Capture the cell that displays the provided text and extract its (x, y) central coordinate. 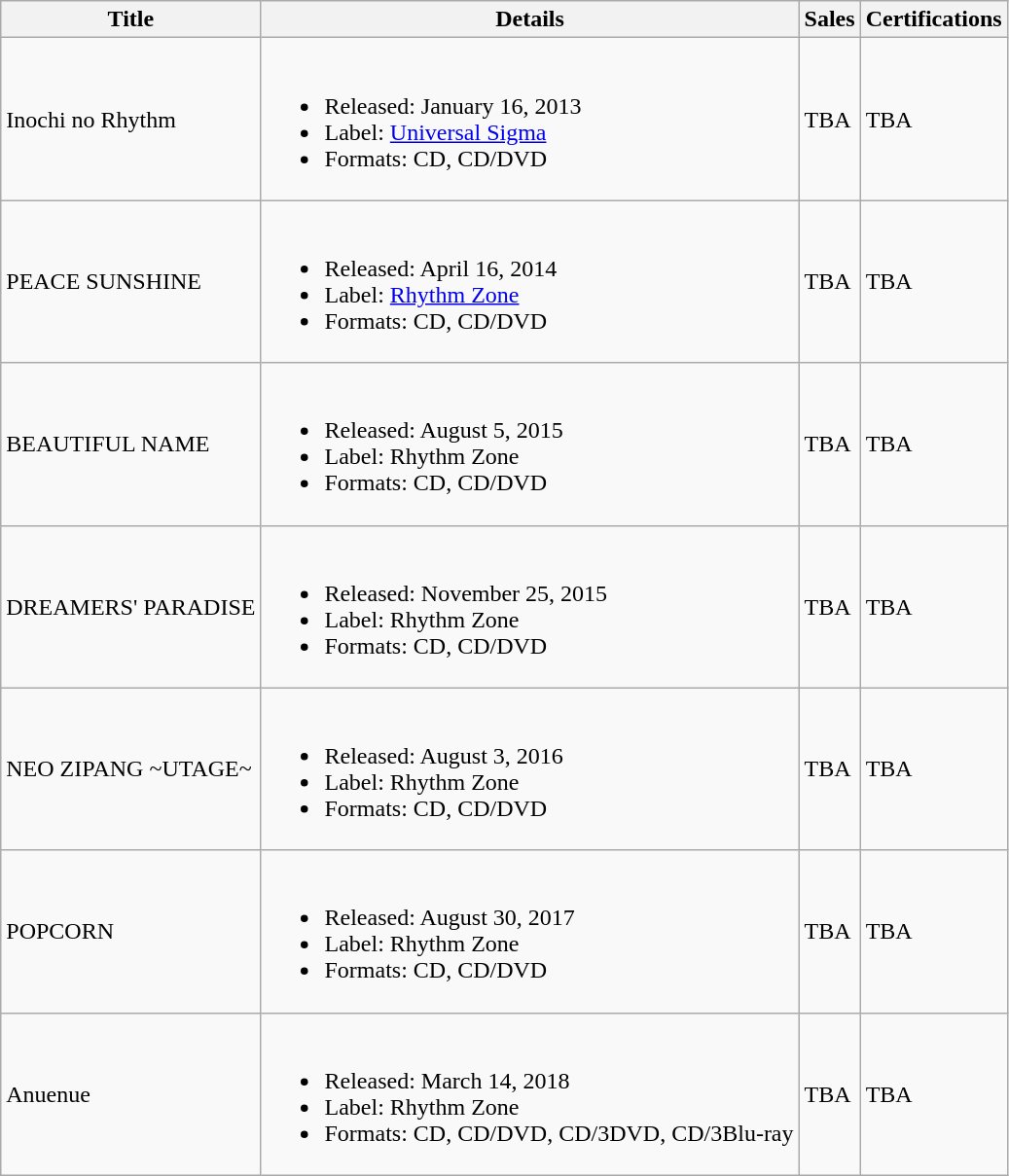
DREAMERS' PARADISE (130, 607)
PEACE SUNSHINE (130, 282)
Sales (829, 19)
Released: March 14, 2018Label: Rhythm ZoneFormats: CD, CD/DVD, CD/3DVD, CD/3Blu-ray (529, 1093)
Inochi no Rhythm (130, 119)
Released: April 16, 2014Label: Rhythm ZoneFormats: CD, CD/DVD (529, 282)
POPCORN (130, 932)
Released: August 5, 2015Label: Rhythm ZoneFormats: CD, CD/DVD (529, 444)
Released: November 25, 2015Label: Rhythm ZoneFormats: CD, CD/DVD (529, 607)
Title (130, 19)
Released: August 3, 2016Label: Rhythm ZoneFormats: CD, CD/DVD (529, 768)
Details (529, 19)
BEAUTIFUL NAME (130, 444)
Released: January 16, 2013Label: Universal SigmaFormats: CD, CD/DVD (529, 119)
Anuenue (130, 1093)
Certifications (934, 19)
NEO ZIPANG ~UTAGE~ (130, 768)
Released: August 30, 2017Label: Rhythm ZoneFormats: CD, CD/DVD (529, 932)
